Search for the cell housing the specified text and yield its [X, Y] center coordinate. 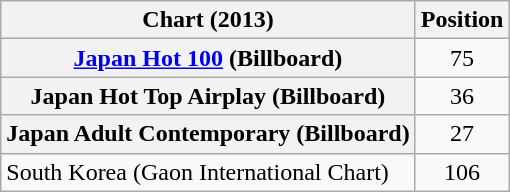
Chart (2013) [208, 20]
Japan Hot 100 (Billboard) [208, 58]
South Korea (Gaon International Chart) [208, 172]
75 [462, 58]
Position [462, 20]
Japan Adult Contemporary (Billboard) [208, 134]
106 [462, 172]
36 [462, 96]
Japan Hot Top Airplay (Billboard) [208, 96]
27 [462, 134]
